Locate the cell with the specified text and output its [x, y] center coordinate. 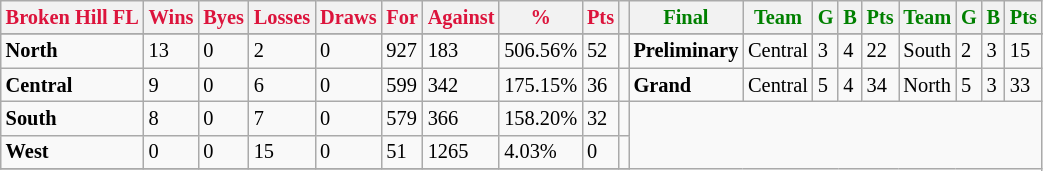
52 [600, 51]
1265 [462, 152]
Losses [282, 17]
33 [1024, 85]
366 [462, 118]
175.15% [540, 85]
Draws [348, 17]
6 [282, 85]
% [540, 17]
7 [282, 118]
36 [600, 85]
Wins [172, 17]
22 [880, 51]
Preliminary [686, 51]
West [72, 152]
Broken Hill FL [72, 17]
Byes [223, 17]
8 [172, 118]
51 [402, 152]
9 [172, 85]
Grand [686, 85]
For [402, 17]
32 [600, 118]
342 [462, 85]
13 [172, 51]
Final [686, 17]
34 [880, 85]
183 [462, 51]
4.03% [540, 152]
158.20% [540, 118]
Against [462, 17]
506.56% [540, 51]
599 [402, 85]
927 [402, 51]
579 [402, 118]
